Return the [x, y] coordinate for the center point of the cell that contains the specified text.  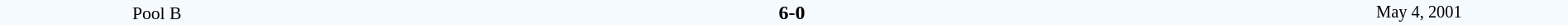
6-0 [791, 12]
May 4, 2001 [1419, 12]
Pool B [157, 12]
